Find where the given text appears and provide that cell's center as [X, Y] coordinate. 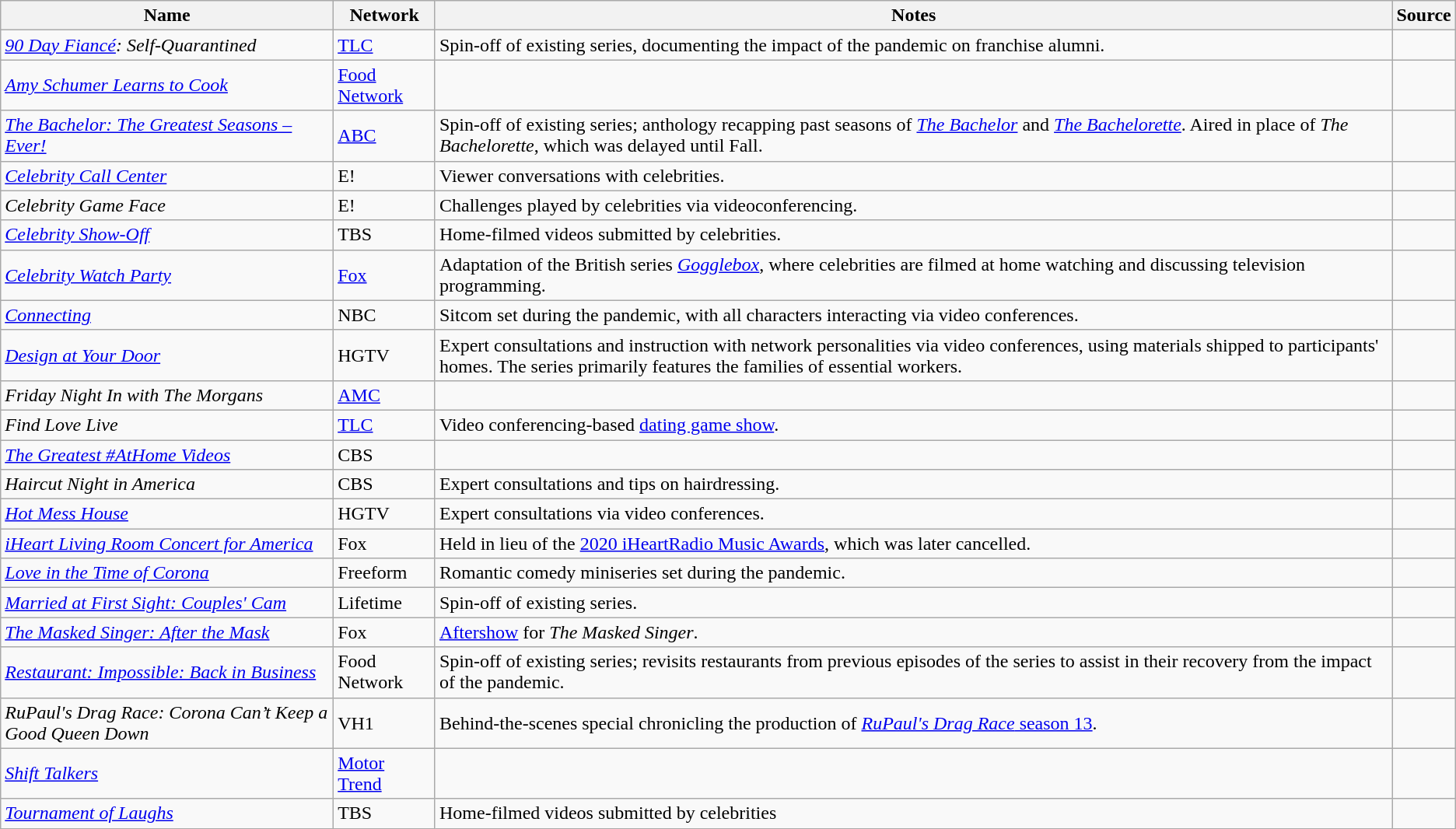
NBC [384, 315]
Network [384, 16]
Aftershow for The Masked Singer. [913, 632]
Haircut Night in America [167, 484]
The Masked Singer: After the Mask [167, 632]
90 Day Fiancé: Self-Quarantined [167, 45]
Design at Your Door [167, 355]
Tournament of Laughs [167, 813]
Motor Trend [384, 773]
Spin-off of existing series. [913, 603]
The Bachelor: The Greatest Seasons – Ever! [167, 135]
Freeform [384, 573]
Home-filmed videos submitted by celebrities. [913, 235]
Notes [913, 16]
Celebrity Show-Off [167, 235]
Name [167, 16]
Find Love Live [167, 425]
Shift Talkers [167, 773]
Love in the Time of Corona [167, 573]
Source [1423, 16]
RuPaul's Drag Race: Corona Can’t Keep a Good Queen Down [167, 723]
Held in lieu of the 2020 iHeartRadio Music Awards, which was later cancelled. [913, 544]
Expert consultations and tips on hairdressing. [913, 484]
Adaptation of the British series Gogglebox, where celebrities are filmed at home watching and discussing television programming. [913, 275]
Married at First Sight: Couples' Cam [167, 603]
The Greatest #AtHome Videos [167, 455]
Behind-the-scenes special chronicling the production of RuPaul's Drag Race season 13. [913, 723]
Connecting [167, 315]
Celebrity Game Face [167, 205]
Celebrity Call Center [167, 176]
Video conferencing-based dating game show. [913, 425]
Expert consultations via video conferences. [913, 514]
iHeart Living Room Concert for America [167, 544]
VH1 [384, 723]
Viewer conversations with celebrities. [913, 176]
AMC [384, 395]
Spin-off of existing series; revisits restaurants from previous episodes of the series to assist in their recovery from the impact of the pandemic. [913, 672]
Hot Mess House [167, 514]
Home-filmed videos submitted by celebrities [913, 813]
Challenges played by celebrities via videoconferencing. [913, 205]
ABC [384, 135]
Lifetime [384, 603]
Restaurant: Impossible: Back in Business [167, 672]
Amy Schumer Learns to Cook [167, 86]
Friday Night In with The Morgans [167, 395]
Sitcom set during the pandemic, with all characters interacting via video conferences. [913, 315]
Romantic comedy miniseries set during the pandemic. [913, 573]
Spin-off of existing series, documenting the impact of the pandemic on franchise alumni. [913, 45]
Celebrity Watch Party [167, 275]
